Pinpoint the cell where the given text exists, returning its [X, Y] midpoint coordinate. 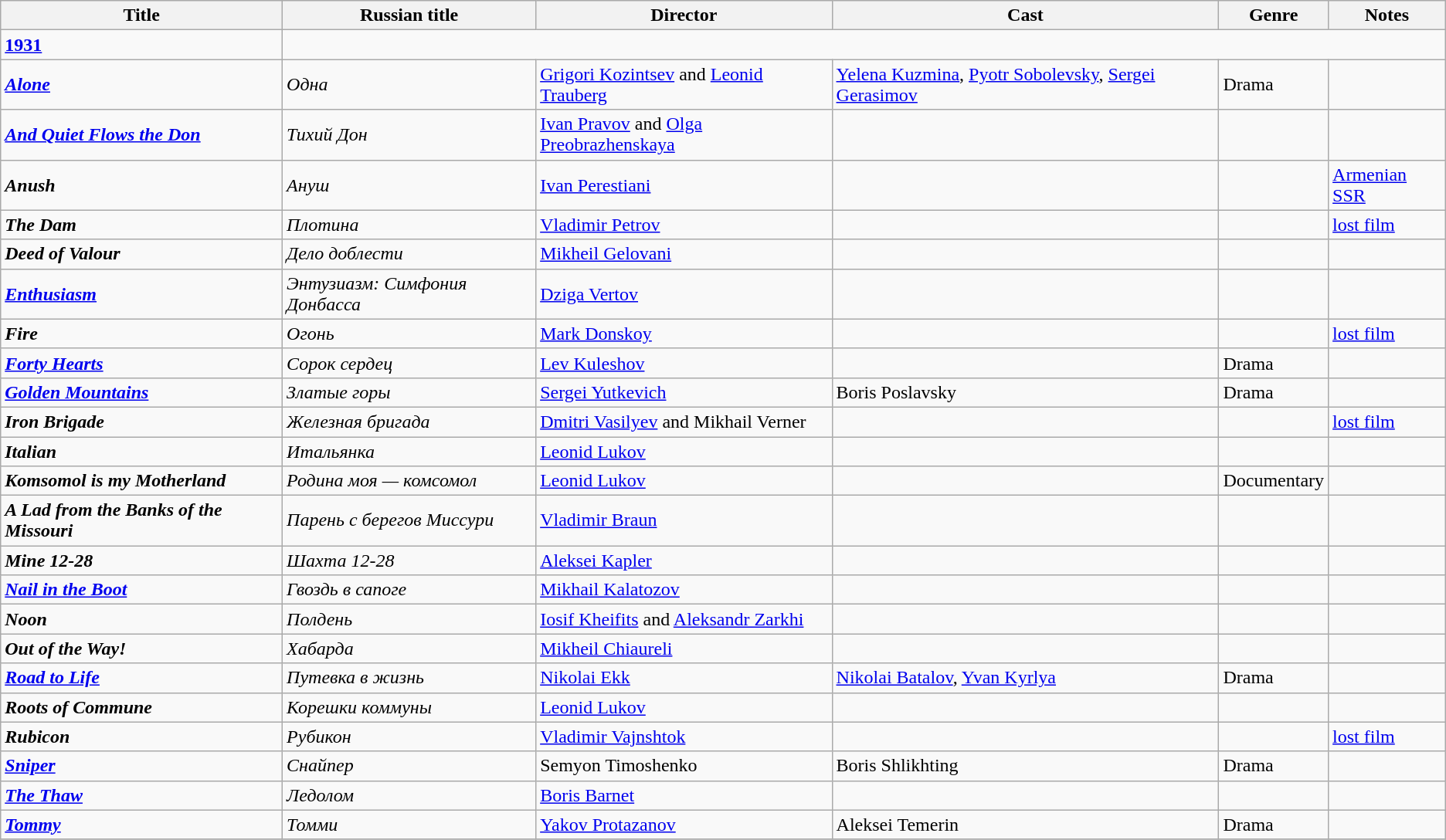
Железная бригада [409, 422]
Дело доблести [409, 254]
Noon [142, 619]
Roots of Commune [142, 707]
Enthusiasm [142, 293]
Одна [409, 85]
Tommy [142, 825]
Ivan Pravov and Olga Preobrazhenskaya [684, 134]
Grigori Kozintsev and Leonid Trauberg [684, 85]
Томми [409, 825]
Nail in the Boot [142, 590]
Title [142, 15]
The Dam [142, 225]
Огонь [409, 334]
Boris Shlikhting [1026, 766]
Рубикон [409, 737]
Russian title [409, 15]
Ivan Perestiani [684, 185]
Родина моя — комсомол [409, 481]
Semyon Timoshenko [684, 766]
Nikolai Batalov, Yvan Kyrlya [1026, 678]
Nikolai Ekk [684, 678]
Гвоздь в сапоге [409, 590]
Корешки коммуны [409, 707]
Yakov Protazanov [684, 825]
Documentary [1274, 481]
Golden Mountains [142, 392]
The Thaw [142, 795]
Road to Life [142, 678]
Armenian SSR [1387, 185]
Dmitri Vasilyev and Mikhail Verner [684, 422]
Cast [1026, 15]
Alone [142, 85]
Deed of Valour [142, 254]
Путевка в жизнь [409, 678]
Тихий Дон [409, 134]
And Quiet Flows the Don [142, 134]
Dziga Vertov [684, 293]
Mine 12-28 [142, 561]
Парень с берегов Миссури [409, 520]
Сорок сердец [409, 363]
Director [684, 15]
Rubicon [142, 737]
Vladimir Petrov [684, 225]
Снайпер [409, 766]
Anush [142, 185]
Ледолом [409, 795]
Vladimir Vajnshtok [684, 737]
Iosif Kheifits and Aleksandr Zarkhi [684, 619]
Iron Brigade [142, 422]
Mikheil Chiaureli [684, 649]
Mikhail Kalatozov [684, 590]
Полдень [409, 619]
Yelena Kuzmina, Pyotr Sobolevsky, Sergei Gerasimov [1026, 85]
Sniper [142, 766]
1931 [142, 45]
Genre [1274, 15]
Notes [1387, 15]
Boris Poslavsky [1026, 392]
Mikheil Gelovani [684, 254]
Fire [142, 334]
Italian [142, 452]
Aleksei Kapler [684, 561]
Mark Donskoy [684, 334]
Lev Kuleshov [684, 363]
Плотина [409, 225]
Out of the Way! [142, 649]
Vladimir Braun [684, 520]
Энтузиазм: Симфония Донбасса [409, 293]
Boris Barnet [684, 795]
Forty Hearts [142, 363]
Хабарда [409, 649]
A Lad from the Banks of the Missouri [142, 520]
Sergei Yutkevich [684, 392]
Шахта 12-28 [409, 561]
Ануш [409, 185]
Komsomol is my Motherland [142, 481]
Итальянка [409, 452]
Златые горы [409, 392]
Aleksei Temerin [1026, 825]
